Determine the (x, y) coordinate at the center of the cell enclosing the given text.  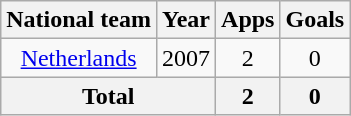
Total (108, 96)
National team (79, 20)
Goals (315, 20)
Year (186, 20)
2007 (186, 58)
Netherlands (79, 58)
Apps (248, 20)
